Search for the cell housing the specified text and yield its [X, Y] center coordinate. 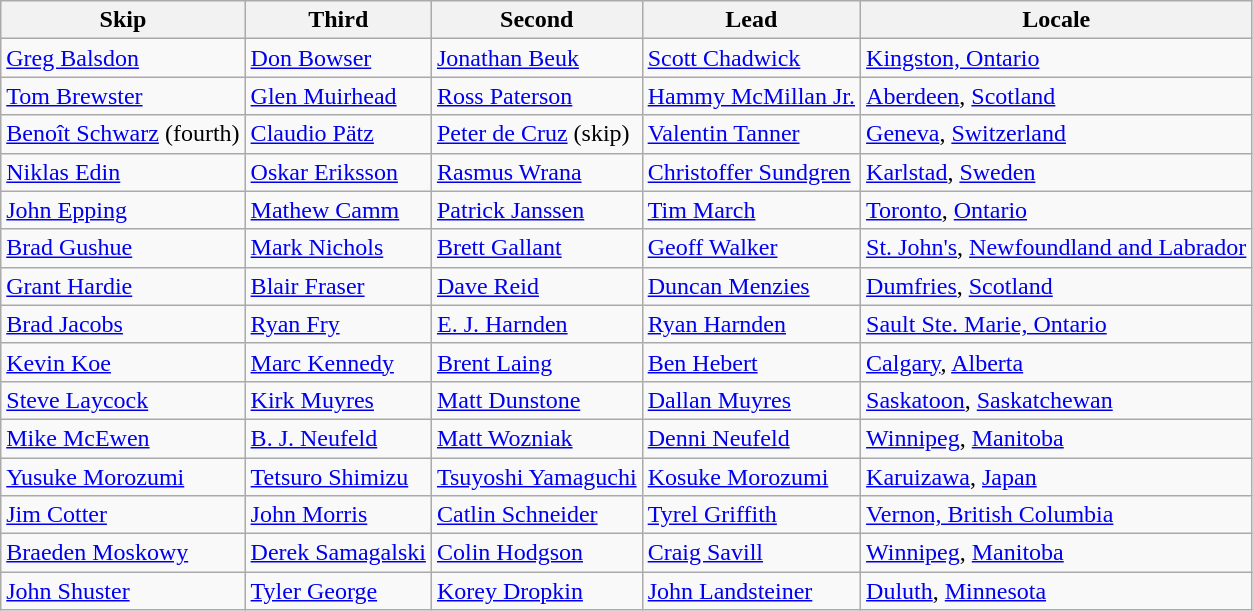
Geneva, Switzerland [1056, 134]
Vernon, British Columbia [1056, 515]
Steve Laycock [123, 400]
Kosuke Morozumi [751, 477]
John Epping [123, 210]
Third [338, 20]
Geoff Walker [751, 248]
Patrick Janssen [536, 210]
Yusuke Morozumi [123, 477]
Second [536, 20]
Derek Samagalski [338, 553]
B. J. Neufeld [338, 438]
Valentin Tanner [751, 134]
Christoffer Sundgren [751, 172]
Blair Fraser [338, 286]
Calgary, Alberta [1056, 362]
Tetsuro Shimizu [338, 477]
Mark Nichols [338, 248]
Karlstad, Sweden [1056, 172]
Aberdeen, Scotland [1056, 96]
Glen Muirhead [338, 96]
John Morris [338, 515]
Saskatoon, Saskatchewan [1056, 400]
Rasmus Wrana [536, 172]
Duncan Menzies [751, 286]
Tyrel Griffith [751, 515]
Tom Brewster [123, 96]
Brad Gushue [123, 248]
Brent Laing [536, 362]
St. John's, Newfoundland and Labrador [1056, 248]
Tsuyoshi Yamaguchi [536, 477]
Peter de Cruz (skip) [536, 134]
Locale [1056, 20]
Claudio Pätz [338, 134]
Sault Ste. Marie, Ontario [1056, 324]
Catlin Schneider [536, 515]
Braeden Moskowy [123, 553]
Lead [751, 20]
Scott Chadwick [751, 58]
Toronto, Ontario [1056, 210]
E. J. Harnden [536, 324]
Dave Reid [536, 286]
Ben Hebert [751, 362]
Craig Savill [751, 553]
Karuizawa, Japan [1056, 477]
Kingston, Ontario [1056, 58]
Oskar Eriksson [338, 172]
Mike McEwen [123, 438]
Jonathan Beuk [536, 58]
Skip [123, 20]
Grant Hardie [123, 286]
Denni Neufeld [751, 438]
Ross Paterson [536, 96]
Mathew Camm [338, 210]
Benoît Schwarz (fourth) [123, 134]
Dallan Muyres [751, 400]
Hammy McMillan Jr. [751, 96]
Duluth, Minnesota [1056, 591]
Kirk Muyres [338, 400]
Jim Cotter [123, 515]
Brett Gallant [536, 248]
Matt Dunstone [536, 400]
Colin Hodgson [536, 553]
Don Bowser [338, 58]
Matt Wozniak [536, 438]
Kevin Koe [123, 362]
Ryan Harnden [751, 324]
Korey Dropkin [536, 591]
Niklas Edin [123, 172]
Tim March [751, 210]
Ryan Fry [338, 324]
Marc Kennedy [338, 362]
John Shuster [123, 591]
Tyler George [338, 591]
Greg Balsdon [123, 58]
John Landsteiner [751, 591]
Brad Jacobs [123, 324]
Dumfries, Scotland [1056, 286]
